Extract the (X, Y) coordinate from the center of the cell holding the provided text.  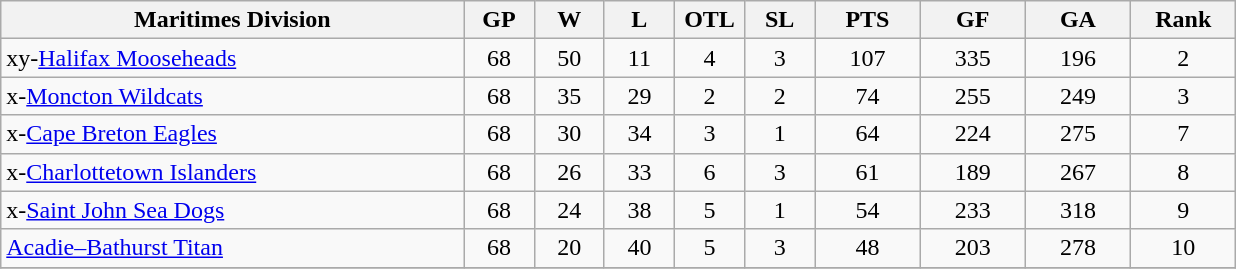
8 (1184, 172)
GA (1078, 20)
4 (709, 58)
249 (1078, 96)
278 (1078, 248)
10 (1184, 248)
24 (569, 210)
40 (639, 248)
L (639, 20)
233 (972, 210)
33 (639, 172)
W (569, 20)
29 (639, 96)
224 (972, 134)
64 (868, 134)
PTS (868, 20)
50 (569, 58)
GP (499, 20)
54 (868, 210)
xy-Halifax Mooseheads (232, 58)
189 (972, 172)
x-Cape Breton Eagles (232, 134)
x-Moncton Wildcats (232, 96)
11 (639, 58)
335 (972, 58)
GF (972, 20)
35 (569, 96)
x-Saint John Sea Dogs (232, 210)
9 (1184, 210)
7 (1184, 134)
Maritimes Division (232, 20)
34 (639, 134)
38 (639, 210)
6 (709, 172)
x-Charlottetown Islanders (232, 172)
61 (868, 172)
107 (868, 58)
196 (1078, 58)
318 (1078, 210)
267 (1078, 172)
Rank (1184, 20)
203 (972, 248)
26 (569, 172)
275 (1078, 134)
SL (780, 20)
OTL (709, 20)
48 (868, 248)
255 (972, 96)
Acadie–Bathurst Titan (232, 248)
30 (569, 134)
74 (868, 96)
20 (569, 248)
